Capture the cell that displays the provided text and extract its (X, Y) central coordinate. 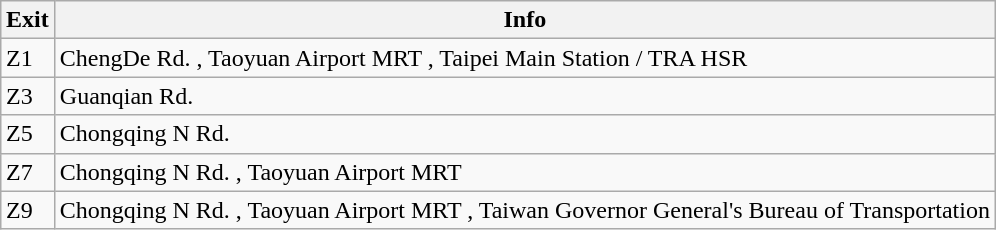
Z3 (28, 96)
Chongqing N Rd. (524, 134)
Info (524, 20)
Chongqing N Rd. , Taoyuan Airport MRT (524, 172)
Z9 (28, 210)
Exit (28, 20)
ChengDe Rd. , Taoyuan Airport MRT , Taipei Main Station / TRA HSR (524, 58)
Chongqing N Rd. , Taoyuan Airport MRT , Taiwan Governor General's Bureau of Transportation (524, 210)
Z5 (28, 134)
Z7 (28, 172)
Guanqian Rd. (524, 96)
Z1 (28, 58)
